Pinpoint the cell where the given text exists, returning its (X, Y) midpoint coordinate. 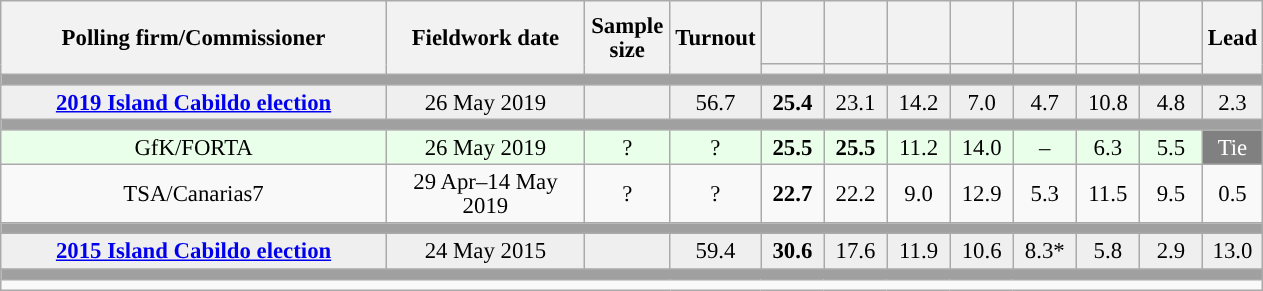
4.7 (1044, 102)
17.6 (856, 252)
59.4 (716, 252)
9.5 (1170, 194)
Fieldwork date (485, 38)
56.7 (716, 102)
30.6 (792, 252)
9.0 (918, 194)
8.3* (1044, 252)
2015 Island Cabildo election (194, 252)
2019 Island Cabildo election (194, 102)
Lead (1232, 38)
– (1044, 148)
TSA/Canarias7 (194, 194)
10.6 (982, 252)
22.7 (792, 194)
11.5 (1108, 194)
5.3 (1044, 194)
2.9 (1170, 252)
24 May 2015 (485, 252)
0.5 (1232, 194)
4.8 (1170, 102)
10.8 (1108, 102)
2.3 (1232, 102)
14.0 (982, 148)
5.8 (1108, 252)
25.4 (792, 102)
12.9 (982, 194)
Tie (1232, 148)
22.2 (856, 194)
5.5 (1170, 148)
GfK/FORTA (194, 148)
23.1 (856, 102)
14.2 (918, 102)
Sample size (627, 38)
6.3 (1108, 148)
Turnout (716, 38)
11.9 (918, 252)
29 Apr–14 May 2019 (485, 194)
7.0 (982, 102)
11.2 (918, 148)
13.0 (1232, 252)
Polling firm/Commissioner (194, 38)
